Identify which cell holds the provided text, then report its (x, y) central coordinate. 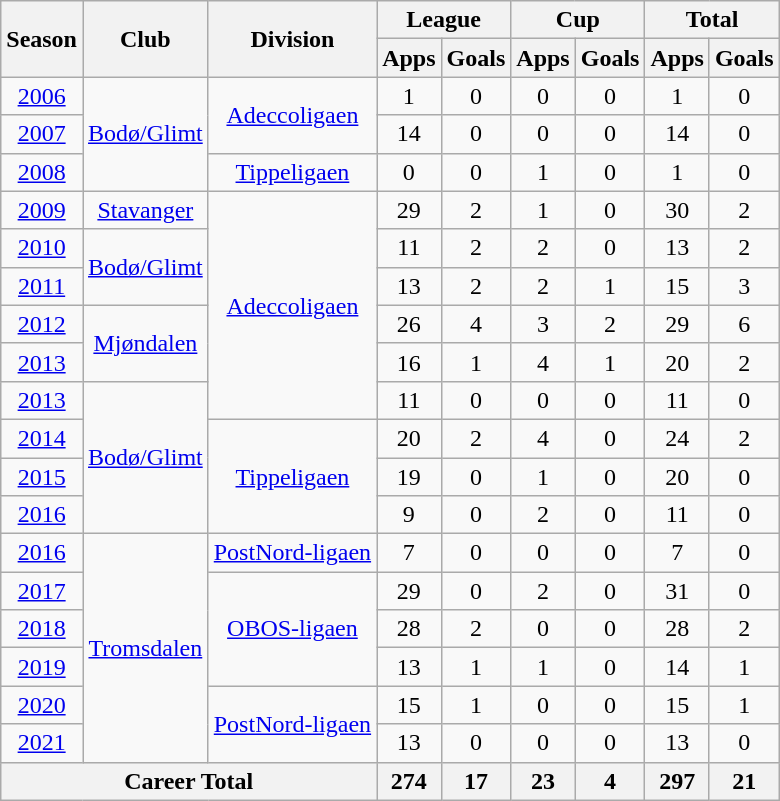
6 (744, 324)
24 (677, 438)
Tromsdalen (145, 648)
Stavanger (145, 210)
OBOS-ligaen (292, 629)
League (444, 20)
297 (677, 781)
9 (409, 515)
2018 (42, 629)
2019 (42, 667)
21 (744, 781)
2010 (42, 248)
2021 (42, 743)
31 (677, 591)
Career Total (189, 781)
Total (712, 20)
19 (409, 477)
23 (543, 781)
Season (42, 39)
Mjøndalen (145, 343)
2017 (42, 591)
17 (476, 781)
Division (292, 39)
Club (145, 39)
2008 (42, 172)
2012 (42, 324)
30 (677, 210)
2009 (42, 210)
26 (409, 324)
Cup (578, 20)
2014 (42, 438)
16 (409, 362)
2007 (42, 134)
274 (409, 781)
2006 (42, 96)
2020 (42, 705)
2015 (42, 477)
2011 (42, 286)
